Locate the cell with the specified text and output its [X, Y] center coordinate. 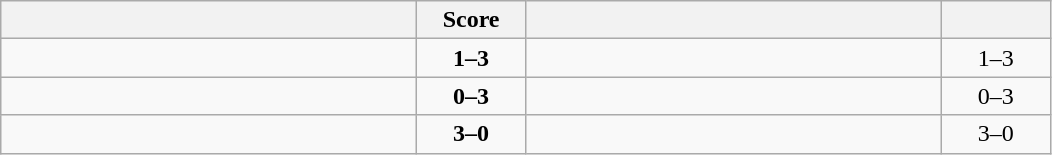
Score [472, 20]
